Locate the cell with the specified text and output its [X, Y] center coordinate. 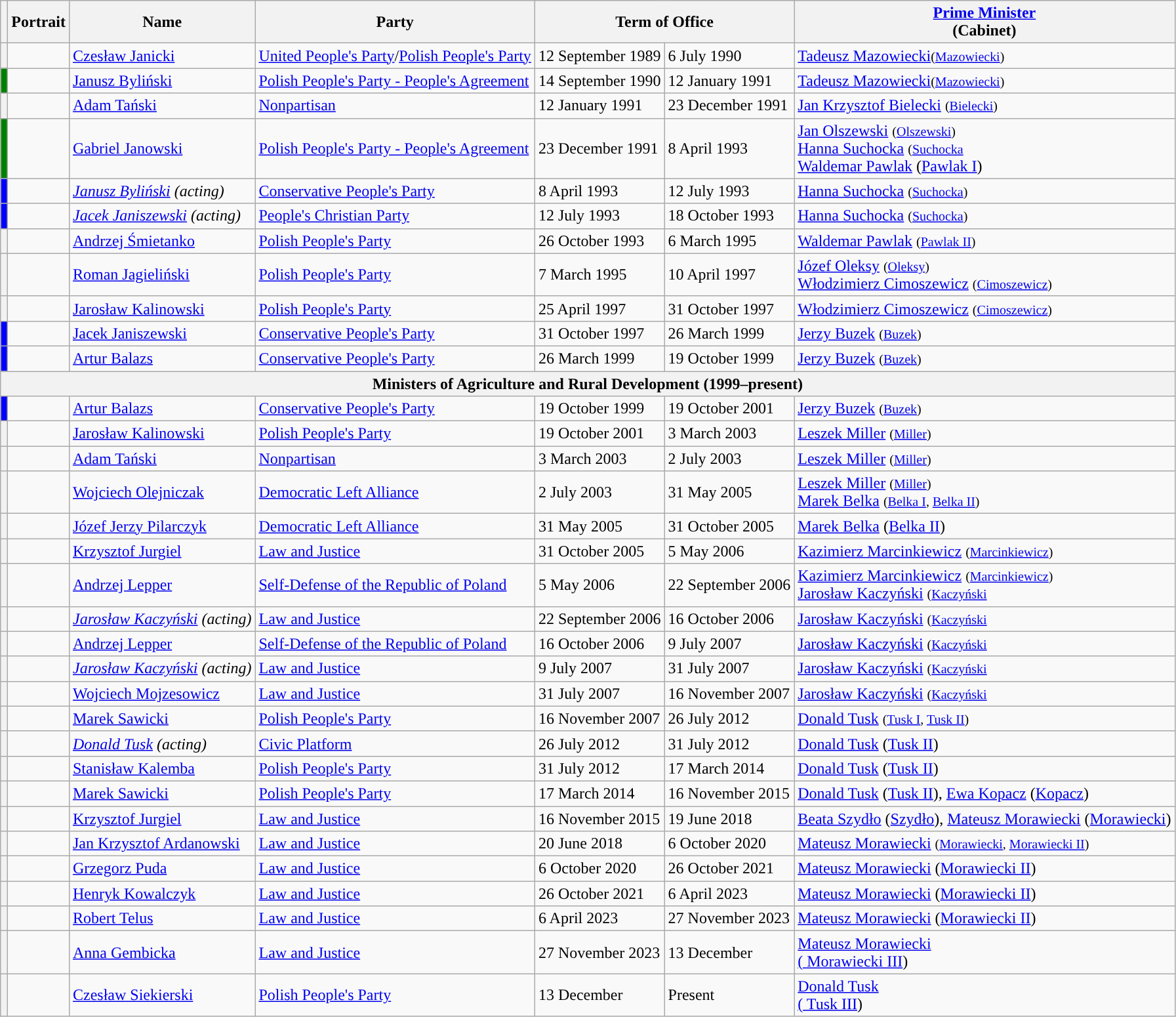
Mateusz Morawiecki( Morawiecki III) [984, 953]
Waldemar Pawlak (Pawlak II) [984, 241]
Jan Olszewski (Olszewski)Hanna Suchocka (SuchockaWaldemar Pawlak (Pawlak I) [984, 148]
6 March 1995 [729, 241]
Kazimierz Marcinkiewicz (Marcinkiewicz)Jarosław Kaczyński (Kaczyński [984, 585]
14 September 1990 [599, 81]
Ministers of Agriculture and Rural Development (1999–present) [588, 384]
Anna Gembicka [161, 953]
Mateusz Morawiecki (Morawiecki, Morawiecki II) [984, 844]
18 October 1993 [729, 216]
Włodzimierz Cimoszewicz (Cimoszewicz) [984, 308]
Donald Tusk( Tusk III) [984, 995]
Present [729, 995]
7 March 1995 [599, 274]
Party [395, 22]
Czesław Janicki [161, 56]
26 October 1993 [599, 241]
Donald Tusk (acting) [161, 743]
Stanisław Kalemba [161, 768]
Name [161, 22]
Leszek Miller (Miller)Marek Belka (Belka I, Belka II) [984, 492]
Term of Office [664, 22]
Gabriel Janowski [161, 148]
Jan Krzysztof Ardanowski [161, 844]
People's Christian Party [395, 216]
Marek Belka (Belka II) [984, 526]
Czesław Siekierski [161, 995]
Civic Platform [395, 743]
Jacek Janiszewski (acting) [161, 216]
Donald Tusk (Tusk I, Tusk II) [984, 718]
Jacek Janiszewski [161, 333]
Donald Tusk (Tusk II), Ewa Kopacz (Kopacz) [984, 793]
Portrait [39, 22]
Prime Minister(Cabinet) [984, 22]
Wojciech Mojzesowicz [161, 694]
Grzegorz Puda [161, 869]
25 April 1997 [599, 308]
Józef Oleksy (Oleksy)Włodzimierz Cimoszewicz (Cimoszewicz) [984, 274]
20 June 2018 [599, 844]
Andrzej Śmietanko [161, 241]
Janusz Byliński [161, 81]
Janusz Byliński (acting) [161, 191]
12 September 1989 [599, 56]
Robert Telus [161, 919]
Roman Jagieliński [161, 274]
Józef Jerzy Pilarczyk [161, 526]
19 June 2018 [729, 818]
Kazimierz Marcinkiewicz (Marcinkiewicz) [984, 551]
Beata Szydło (Szydło), Mateusz Morawiecki (Morawiecki) [984, 818]
6 July 1990 [729, 56]
Jan Krzysztof Bielecki (Bielecki) [984, 106]
10 April 1997 [729, 274]
Wojciech Olejniczak [161, 492]
United People's Party/Polish People's Party [395, 56]
Henryk Kowalczyk [161, 894]
